Return [X, Y] of the center of cell containing provided text 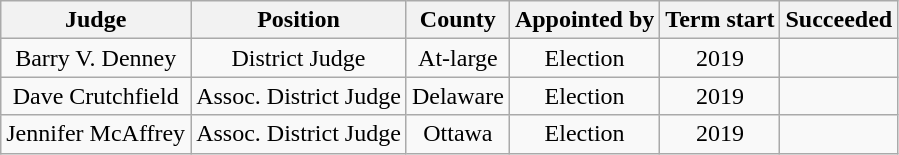
Dave Crutchfield [96, 96]
At-large [458, 58]
District Judge [299, 58]
Ottawa [458, 134]
Term start [720, 20]
Barry V. Denney [96, 58]
Succeeded [839, 20]
Judge [96, 20]
Appointed by [584, 20]
Delaware [458, 96]
Position [299, 20]
Jennifer McAffrey [96, 134]
County [458, 20]
